From the cell containing the given text, extract its center point as (x, y) coordinate. 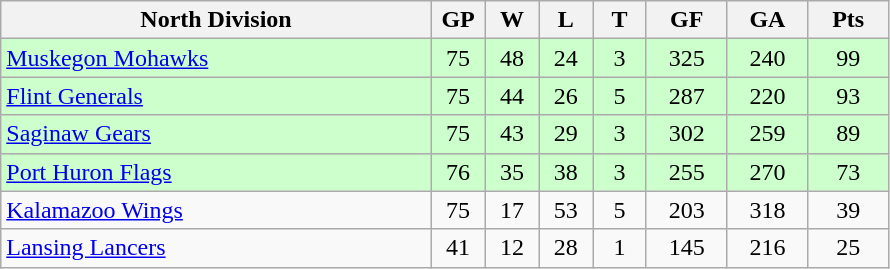
24 (566, 58)
28 (566, 248)
38 (566, 172)
48 (512, 58)
Lansing Lancers (216, 248)
Kalamazoo Wings (216, 210)
73 (848, 172)
12 (512, 248)
76 (458, 172)
GF (686, 20)
287 (686, 96)
43 (512, 134)
203 (686, 210)
93 (848, 96)
145 (686, 248)
Pts (848, 20)
29 (566, 134)
Muskegon Mohawks (216, 58)
99 (848, 58)
Port Huron Flags (216, 172)
T (620, 20)
220 (768, 96)
1 (620, 248)
216 (768, 248)
Flint Generals (216, 96)
35 (512, 172)
44 (512, 96)
39 (848, 210)
259 (768, 134)
25 (848, 248)
53 (566, 210)
GP (458, 20)
318 (768, 210)
255 (686, 172)
302 (686, 134)
270 (768, 172)
L (566, 20)
41 (458, 248)
Saginaw Gears (216, 134)
North Division (216, 20)
GA (768, 20)
26 (566, 96)
240 (768, 58)
89 (848, 134)
17 (512, 210)
325 (686, 58)
W (512, 20)
